Extract the [x, y] coordinate from the center of the cell holding the provided text.  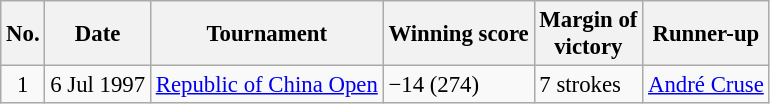
7 strokes [588, 85]
6 Jul 1997 [98, 85]
Margin ofvictory [588, 34]
Winning score [458, 34]
André Cruse [706, 85]
Republic of China Open [266, 85]
−14 (274) [458, 85]
Date [98, 34]
1 [23, 85]
No. [23, 34]
Runner-up [706, 34]
Tournament [266, 34]
